Determine the (X, Y) coordinate at the center of the cell enclosing the given text.  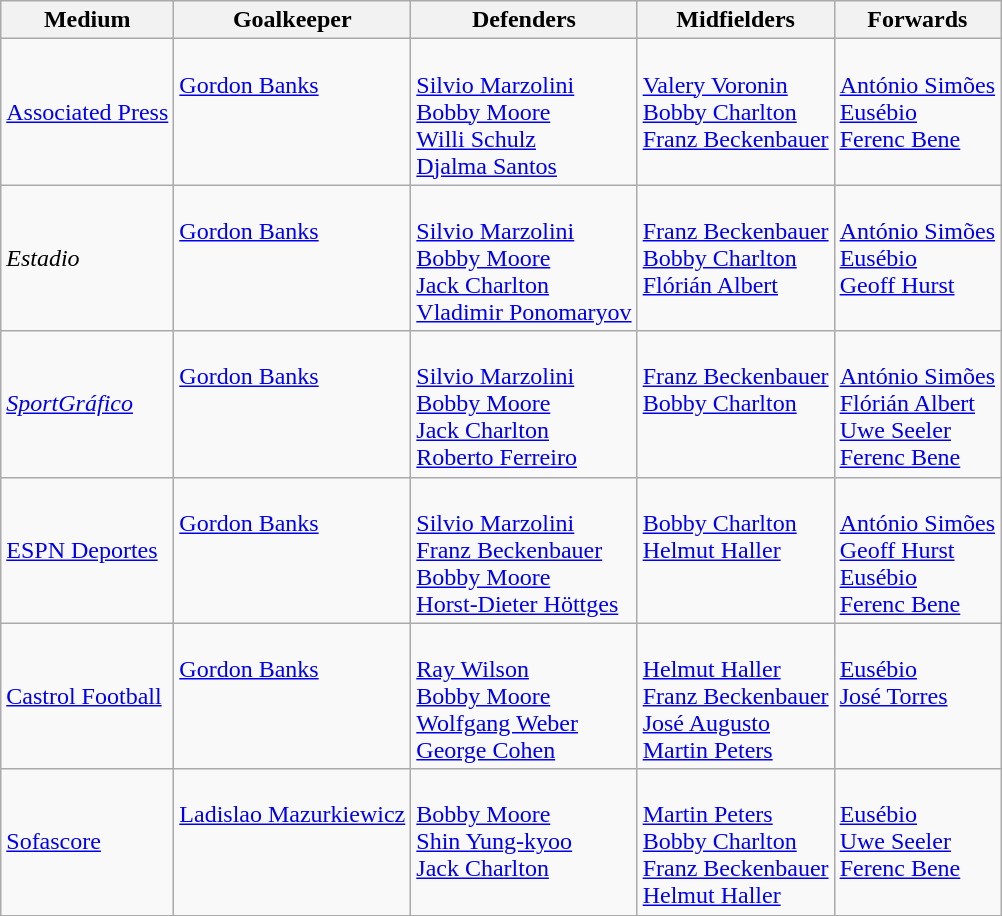
Forwards (917, 20)
Martin Peters Bobby Charlton Franz Beckenbauer Helmut Haller (736, 842)
Helmut Haller Franz Beckenbauer José Augusto Martin Peters (736, 696)
Ray Wilson Bobby Moore Wolfgang Weber George Cohen (524, 696)
Valery Voronin Bobby Charlton Franz Beckenbauer (736, 112)
Silvio Marzolini Bobby Moore Jack Charlton Roberto Ferreiro (524, 404)
Associated Press (88, 112)
Silvio Marzolini Franz Beckenbauer Bobby Moore Horst-Dieter Höttges (524, 550)
ESPN Deportes (88, 550)
Castrol Football (88, 696)
António Simões Eusébio Geoff Hurst (917, 258)
Eusébio Uwe Seeler Ferenc Bene (917, 842)
Franz Beckenbauer Bobby Charlton Flórián Albert (736, 258)
SportGráfico (88, 404)
Ladislao Mazurkiewicz (292, 842)
Eusébio José Torres (917, 696)
Silvio Marzolini Bobby Moore Jack Charlton Vladimir Ponomaryov (524, 258)
Medium (88, 20)
Midfielders (736, 20)
Defenders (524, 20)
Bobby Moore Shin Yung-kyoo Jack Charlton (524, 842)
Bobby Charlton Helmut Haller (736, 550)
Goalkeeper (292, 20)
Sofascore (88, 842)
António Simões Geoff Hurst Eusébio Ferenc Bene (917, 550)
Franz Beckenbauer Bobby Charlton (736, 404)
Silvio Marzolini Bobby Moore Willi Schulz Djalma Santos (524, 112)
António Simões Eusébio Ferenc Bene (917, 112)
António Simões Flórián Albert Uwe Seeler Ferenc Bene (917, 404)
Estadio (88, 258)
